Identify which cell holds the provided text, then report its [x, y] central coordinate. 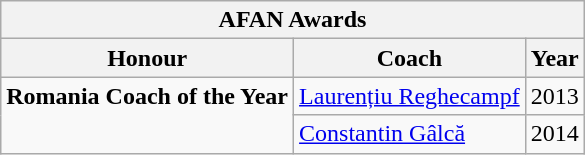
Laurențiu Reghecampf [410, 96]
2014 [554, 134]
Constantin Gâlcă [410, 134]
Year [554, 58]
Coach [410, 58]
Romania Coach of the Year [148, 115]
Honour [148, 58]
2013 [554, 96]
AFAN Awards [293, 20]
